Return (x, y) of the center of cell containing provided text 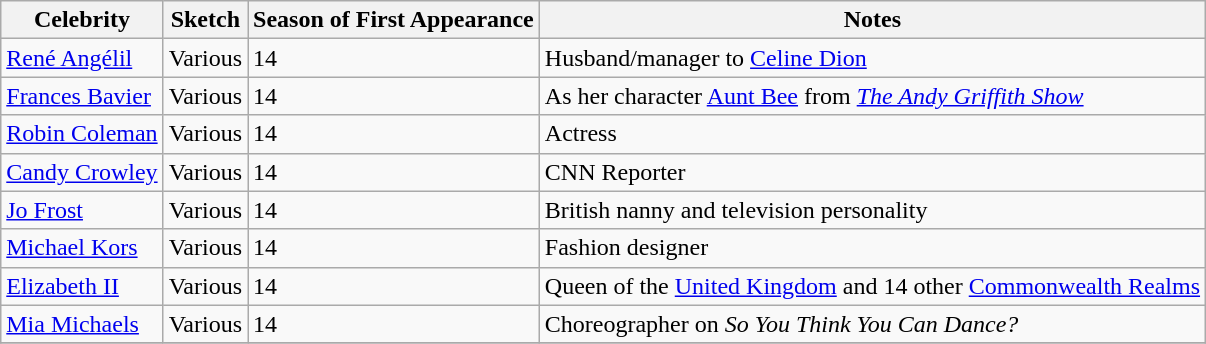
As her character Aunt Bee from The Andy Griffith Show (872, 96)
Mia Michaels (82, 324)
Jo Frost (82, 210)
Choreographer on So You Think You Can Dance? (872, 324)
Husband/manager to Celine Dion (872, 58)
British nanny and television personality (872, 210)
Celebrity (82, 20)
Robin Coleman (82, 134)
Queen of the United Kingdom and 14 other Commonwealth Realms (872, 286)
Michael Kors (82, 248)
Season of First Appearance (394, 20)
René Angélil (82, 58)
Elizabeth II (82, 286)
CNN Reporter (872, 172)
Sketch (205, 20)
Candy Crowley (82, 172)
Frances Bavier (82, 96)
Fashion designer (872, 248)
Notes (872, 20)
Actress (872, 134)
